From the cell containing the given text, extract its center point as [X, Y] coordinate. 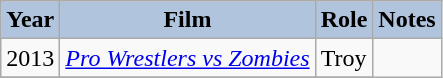
Pro Wrestlers vs Zombies [188, 58]
Role [344, 20]
Year [30, 20]
Troy [344, 58]
Film [188, 20]
Notes [407, 20]
2013 [30, 58]
